Determine the (X, Y) coordinate at the center of the cell enclosing the given text.  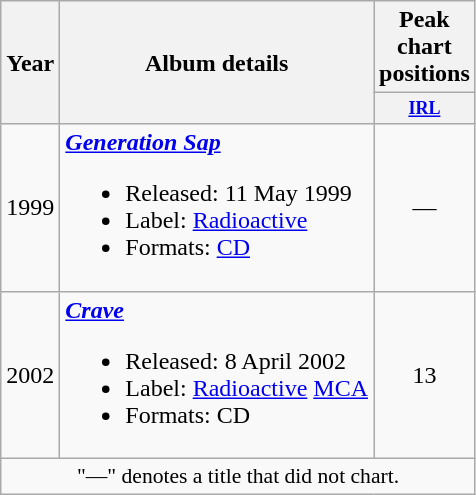
CraveReleased: 8 April 2002Label: Radioactive MCAFormats: CD (217, 374)
— (425, 208)
"—" denotes a title that did not chart. (238, 476)
Generation SapReleased: 11 May 1999Label: RadioactiveFormats: CD (217, 208)
13 (425, 374)
IRL (425, 108)
2002 (30, 374)
Album details (217, 62)
Year (30, 62)
1999 (30, 208)
Peak chart positions (425, 47)
